Determine the (x, y) coordinate at the center of the cell enclosing the given text.  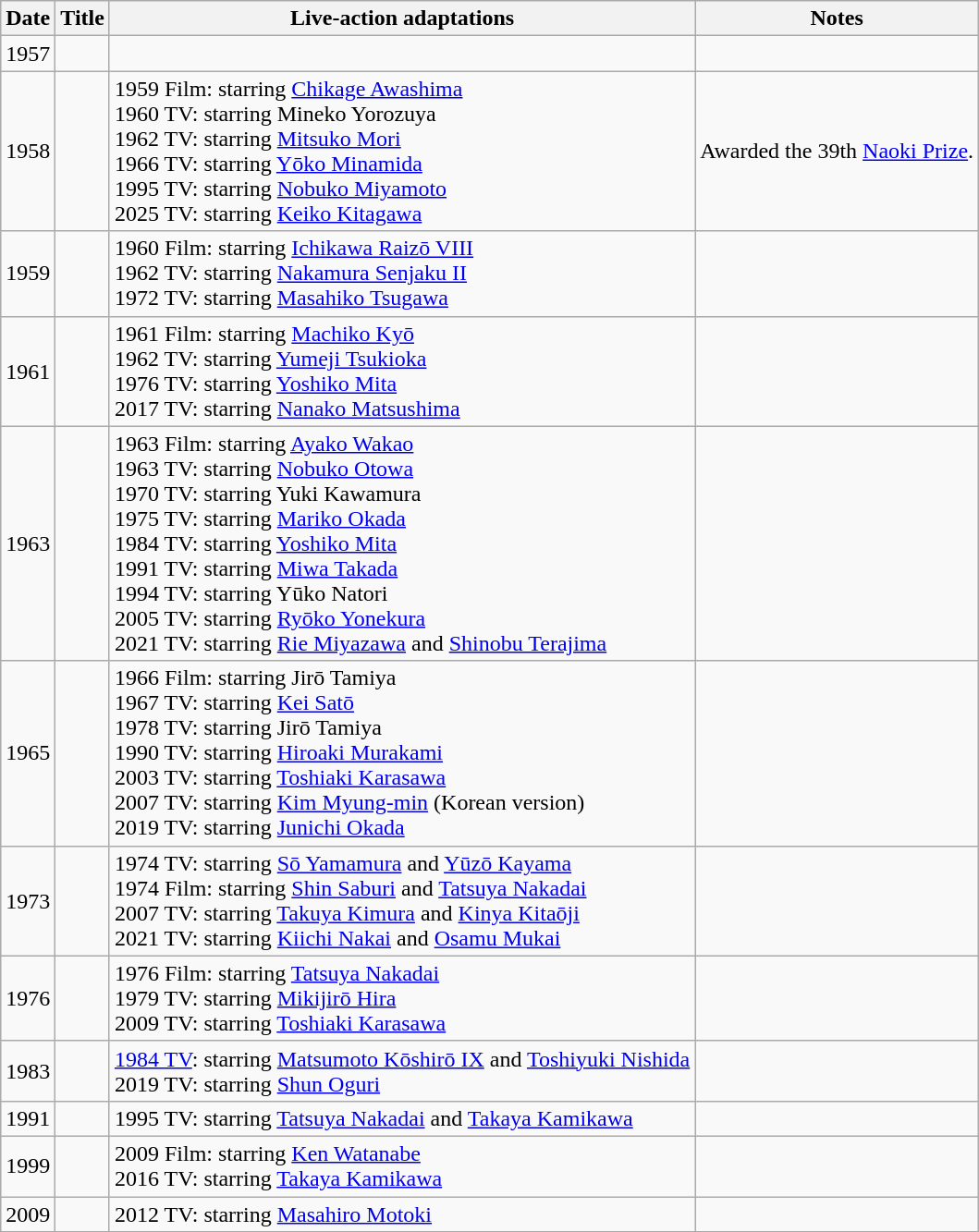
Date (28, 18)
1963 (28, 543)
1958 (28, 152)
1983 (28, 1070)
1961 Film: starring Machiko Kyō1962 TV: starring Yumeji Tsukioka1976 TV: starring Yoshiko Mita2017 TV: starring Nanako Matsushima (401, 372)
Notes (838, 18)
1965 (28, 753)
2012 TV: starring Masahiro Motoki (401, 1214)
1984 TV: starring Matsumoto Kōshirō IX and Toshiyuki Nishida2019 TV: starring Shun Oguri (401, 1070)
1961 (28, 372)
1976 (28, 998)
Awarded the 39th Naoki Prize. (838, 152)
2009 (28, 1214)
Live-action adaptations (401, 18)
1976 Film: starring Tatsuya Nakadai1979 TV: starring Mikijirō Hira2009 TV: starring Toshiaki Karasawa (401, 998)
1995 TV: starring Tatsuya Nakadai and Takaya Kamikawa (401, 1118)
1999 (28, 1166)
1973 (28, 900)
1991 (28, 1118)
1960 Film: starring Ichikawa Raizō VIII1962 TV: starring Nakamura Senjaku II1972 TV: starring Masahiko Tsugawa (401, 274)
2009 Film: starring Ken Watanabe2016 TV: starring Takaya Kamikawa (401, 1166)
1957 (28, 54)
1959 (28, 274)
Title (83, 18)
